Provide the (x, y) coordinate of the cell's center where the given text is located.  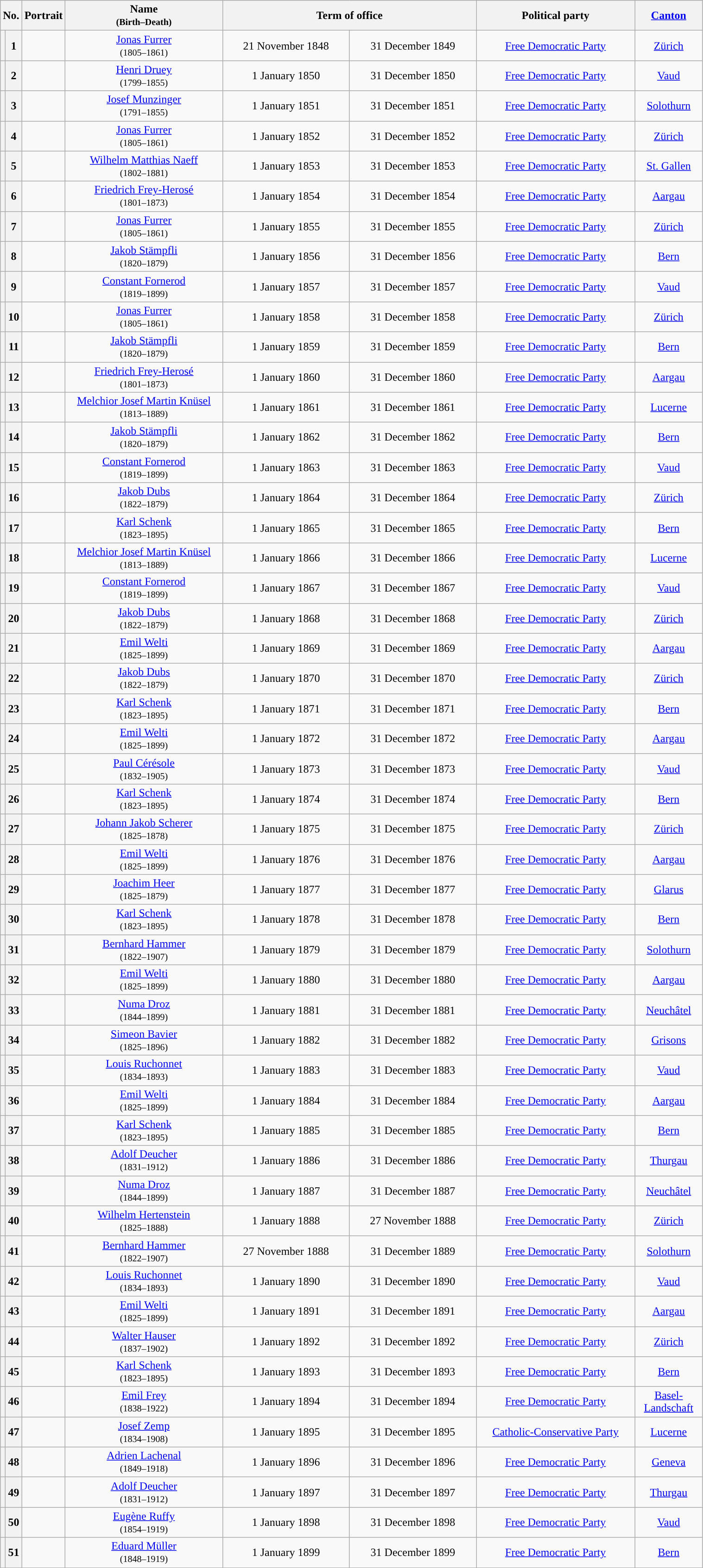
1 January 1893 (286, 1372)
1 January 1853 (286, 166)
1 January 1895 (286, 1432)
31 December 1880 (413, 980)
Josef Munzinger(1791–1855) (144, 106)
1 January 1879 (286, 950)
1 January 1890 (286, 1281)
31 December 1858 (413, 317)
31 December 1886 (413, 1161)
1 January 1854 (286, 196)
51 (14, 1553)
1 January 1881 (286, 1010)
1 January 1874 (286, 799)
17 (14, 528)
Joachim Heer(1825–1879) (144, 889)
50 (14, 1522)
18 (14, 558)
31 December 1862 (413, 437)
Catholic-Conservative Party (556, 1432)
31 December 1872 (413, 738)
Geneva (669, 1462)
9 (14, 286)
31 December 1884 (413, 1101)
1 January 1852 (286, 136)
31 December 1889 (413, 1251)
13 (14, 408)
31 December 1887 (413, 1190)
5 (14, 166)
45 (14, 1372)
31 December 1896 (413, 1462)
8 (14, 257)
1 January 1883 (286, 1070)
Grisons (669, 1040)
49 (14, 1492)
12 (14, 377)
1 January 1880 (286, 980)
1 January 1888 (286, 1221)
1 January 1887 (286, 1190)
1 January 1873 (286, 769)
1 January 1859 (286, 346)
1 January 1885 (286, 1130)
41 (14, 1251)
31 December 1870 (413, 678)
Wilhelm Matthias Naeff(1802–1881) (144, 166)
Basel-Landschaft (669, 1402)
2 (14, 76)
31 December 1867 (413, 588)
28 (14, 859)
1 January 1876 (286, 859)
33 (14, 1010)
38 (14, 1161)
31 December 1876 (413, 859)
Political party (556, 16)
30 (14, 920)
31 December 1853 (413, 166)
36 (14, 1101)
31 December 1874 (413, 799)
35 (14, 1070)
31 December 1851 (413, 106)
14 (14, 437)
10 (14, 317)
Johann Jakob Scherer(1825–1878) (144, 829)
20 (14, 618)
27 (14, 829)
34 (14, 1040)
31 December 1859 (413, 346)
31 December 1866 (413, 558)
31 December 1875 (413, 829)
Glarus (669, 889)
31 (14, 950)
22 (14, 678)
1 January 1898 (286, 1522)
32 (14, 980)
31 December 1899 (413, 1553)
1 January 1870 (286, 678)
1 (14, 45)
Canton (669, 16)
Henri Druey(1799–1855) (144, 76)
Wilhelm Hertenstein(1825–1888) (144, 1221)
31 December 1891 (413, 1311)
Walter Hauser(1837–1902) (144, 1341)
1 January 1864 (286, 497)
1 January 1886 (286, 1161)
Josef Zemp(1834–1908) (144, 1432)
44 (14, 1341)
31 December 1897 (413, 1492)
31 December 1856 (413, 257)
31 December 1869 (413, 649)
1 January 1867 (286, 588)
29 (14, 889)
Eduard Müller(1848–1919) (144, 1553)
23 (14, 709)
25 (14, 769)
31 December 1865 (413, 528)
37 (14, 1130)
1 January 1866 (286, 558)
1 January 1868 (286, 618)
1 January 1891 (286, 1311)
31 December 1864 (413, 497)
1 January 1894 (286, 1402)
1 January 1850 (286, 76)
1 January 1875 (286, 829)
19 (14, 588)
No. (11, 16)
31 December 1882 (413, 1040)
31 December 1850 (413, 76)
1 January 1869 (286, 649)
48 (14, 1462)
3 (14, 106)
Term of office (349, 16)
31 December 1877 (413, 889)
1 January 1862 (286, 437)
40 (14, 1221)
31 December 1873 (413, 769)
31 December 1890 (413, 1281)
31 December 1868 (413, 618)
31 December 1885 (413, 1130)
1 January 1858 (286, 317)
1 January 1851 (286, 106)
1 January 1877 (286, 889)
31 December 1871 (413, 709)
31 December 1860 (413, 377)
31 December 1863 (413, 468)
26 (14, 799)
39 (14, 1190)
1 January 1892 (286, 1341)
4 (14, 136)
Paul Cérésole(1832–1905) (144, 769)
1 January 1882 (286, 1040)
31 December 1879 (413, 950)
Eugène Ruffy(1854–1919) (144, 1522)
7 (14, 226)
1 January 1884 (286, 1101)
16 (14, 497)
31 December 1883 (413, 1070)
21 (14, 649)
1 January 1871 (286, 709)
31 December 1852 (413, 136)
15 (14, 468)
31 December 1895 (413, 1432)
1 January 1896 (286, 1462)
31 December 1861 (413, 408)
1 January 1861 (286, 408)
31 December 1857 (413, 286)
31 December 1894 (413, 1402)
31 December 1892 (413, 1341)
St. Gallen (669, 166)
1 January 1897 (286, 1492)
Name(Birth–Death) (144, 16)
Emil Frey(1838–1922) (144, 1402)
1 January 1856 (286, 257)
Portrait (44, 16)
1 January 1863 (286, 468)
31 December 1854 (413, 196)
24 (14, 738)
42 (14, 1281)
11 (14, 346)
31 December 1893 (413, 1372)
31 December 1898 (413, 1522)
31 December 1878 (413, 920)
Adrien Lachenal(1849–1918) (144, 1462)
31 December 1881 (413, 1010)
1 January 1878 (286, 920)
43 (14, 1311)
1 January 1872 (286, 738)
31 December 1855 (413, 226)
1 January 1857 (286, 286)
1 January 1860 (286, 377)
47 (14, 1432)
31 December 1849 (413, 45)
1 January 1865 (286, 528)
46 (14, 1402)
Simeon Bavier(1825–1896) (144, 1040)
1 January 1855 (286, 226)
21 November 1848 (286, 45)
6 (14, 196)
1 January 1899 (286, 1553)
